Find where the given text appears and provide that cell's center as (x, y) coordinate. 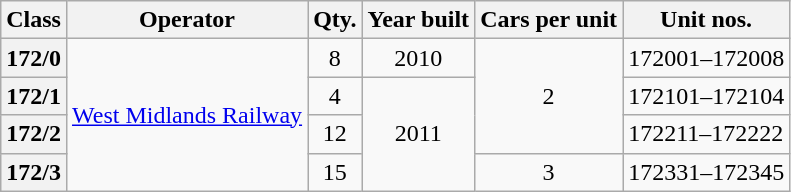
4 (335, 96)
Unit nos. (706, 20)
172/3 (34, 172)
Year built (418, 20)
172/1 (34, 96)
Cars per unit (549, 20)
Operator (186, 20)
West Midlands Railway (186, 115)
Qty. (335, 20)
12 (335, 134)
172/0 (34, 58)
172/2 (34, 134)
172331–172345 (706, 172)
Class (34, 20)
2010 (418, 58)
2011 (418, 134)
8 (335, 58)
172001–172008 (706, 58)
15 (335, 172)
172211–172222 (706, 134)
172101–172104 (706, 96)
3 (549, 172)
2 (549, 96)
